Scan for the cell matching the given text and deliver its (x, y) coordinate at center. 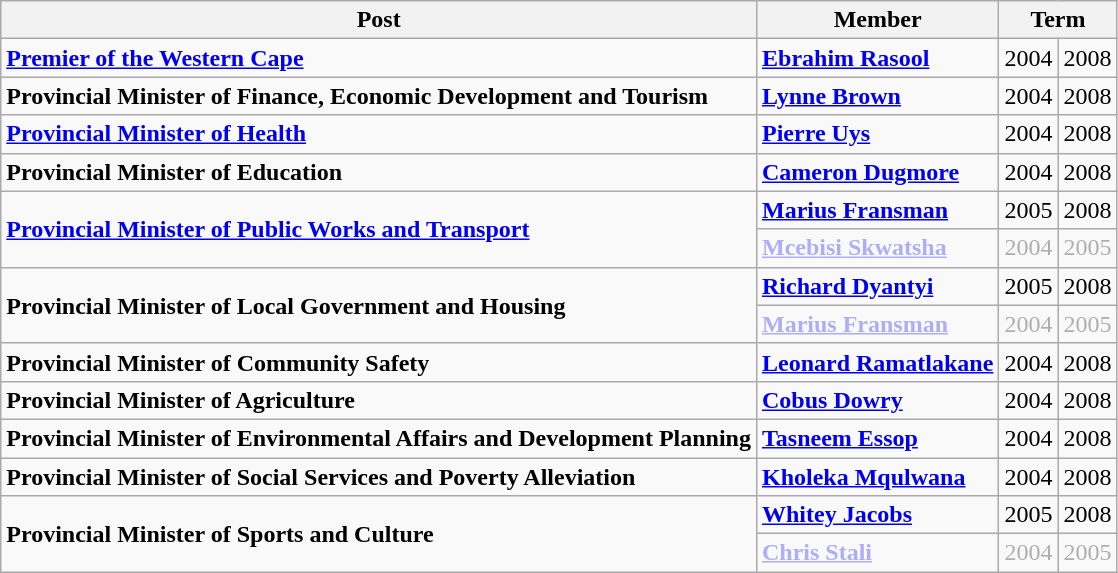
Pierre Uys (877, 134)
Provincial Minister of Health (379, 134)
Lynne Brown (877, 96)
Leonard Ramatlakane (877, 362)
Provincial Minister of Community Safety (379, 362)
Mcebisi Skwatsha (877, 248)
Term (1058, 20)
Ebrahim Rasool (877, 58)
Cameron Dugmore (877, 172)
Cobus Dowry (877, 400)
Provincial Minister of Agriculture (379, 400)
Post (379, 20)
Provincial Minister of Social Services and Poverty Alleviation (379, 477)
Provincial Minister of Environmental Affairs and Development Planning (379, 438)
Chris Stali (877, 553)
Premier of the Western Cape (379, 58)
Member (877, 20)
Provincial Minister of Local Government and Housing (379, 305)
Richard Dyantyi (877, 286)
Provincial Minister of Sports and Culture (379, 534)
Provincial Minister of Public Works and Transport (379, 229)
Kholeka Mqulwana (877, 477)
Provincial Minister of Education (379, 172)
Whitey Jacobs (877, 515)
Provincial Minister of Finance, Economic Development and Tourism (379, 96)
Tasneem Essop (877, 438)
